Search for the cell housing the specified text and yield its (x, y) center coordinate. 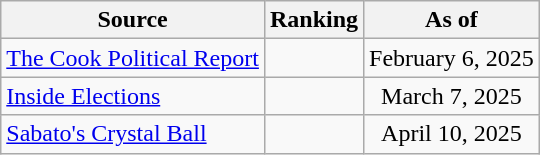
March 7, 2025 (452, 96)
Inside Elections (133, 96)
Source (133, 20)
Sabato's Crystal Ball (133, 134)
The Cook Political Report (133, 58)
April 10, 2025 (452, 134)
February 6, 2025 (452, 58)
Ranking (314, 20)
As of (452, 20)
